Provide the (X, Y) coordinate of the cell's center where the given text is located.  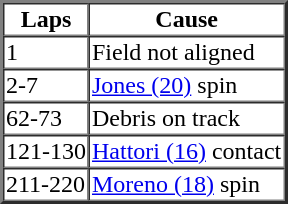
211-220 (46, 184)
Jones (20) spin (186, 86)
121-130 (46, 152)
Debris on track (186, 118)
1 (46, 52)
Field not aligned (186, 52)
Laps (46, 20)
62-73 (46, 118)
Cause (186, 20)
Moreno (18) spin (186, 184)
2-7 (46, 86)
Hattori (16) contact (186, 152)
